Return (x, y) of the center of cell containing provided text 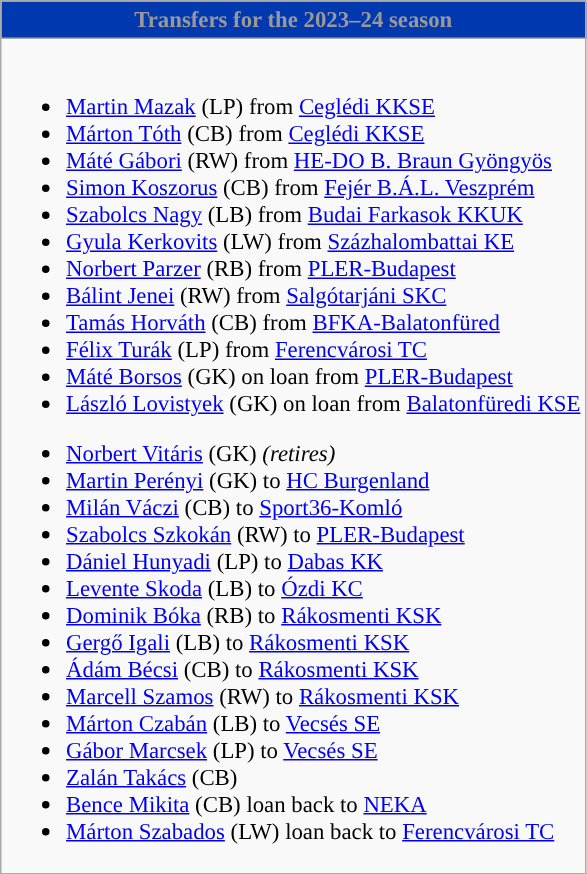
Transfers for the 2023–24 season (294, 20)
